Return (X, Y) of the center of cell containing provided text 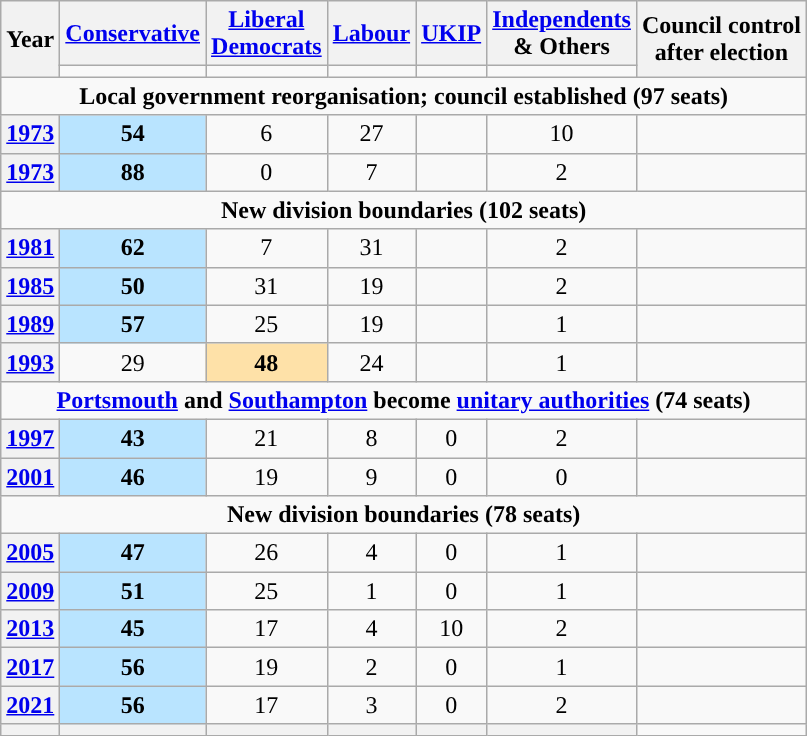
2009 (30, 591)
Council controlafter election (721, 39)
1993 (30, 362)
47 (133, 553)
1997 (30, 438)
2013 (30, 629)
48 (267, 362)
62 (133, 248)
26 (267, 553)
88 (133, 172)
New division boundaries (102 seats) (404, 210)
2005 (30, 553)
3 (371, 705)
1981 (30, 248)
6 (267, 134)
Liberal Democrats (267, 34)
50 (133, 286)
54 (133, 134)
UKIP (452, 34)
New division boundaries (78 seats) (404, 515)
45 (133, 629)
Conservative (133, 34)
29 (133, 362)
9 (371, 477)
2017 (30, 667)
46 (133, 477)
8 (371, 438)
51 (133, 591)
Year (30, 39)
43 (133, 438)
57 (133, 324)
Local government reorganisation; council established (97 seats) (404, 96)
Labour (371, 34)
2001 (30, 477)
2021 (30, 705)
1989 (30, 324)
21 (267, 438)
Portsmouth and Southampton become unitary authorities (74 seats) (404, 400)
1985 (30, 286)
Independents& Others (562, 34)
24 (371, 362)
27 (371, 134)
